Return the (x, y) coordinate for the center point of the cell that contains the specified text.  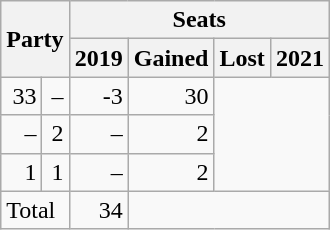
2021 (300, 58)
33 (22, 96)
34 (98, 210)
-3 (98, 96)
30 (171, 96)
Party (35, 39)
Gained (171, 58)
Total (35, 210)
2019 (98, 58)
Lost (242, 58)
Seats (199, 20)
